Extract the [x, y] coordinate from the center of the cell holding the provided text.  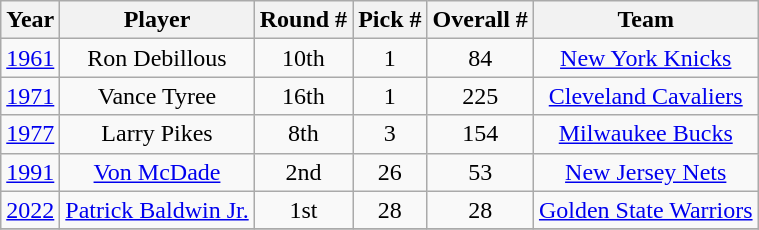
Larry Pikes [157, 134]
53 [480, 172]
225 [480, 96]
Pick # [390, 20]
Von McDade [157, 172]
1961 [30, 58]
Vance Tyree [157, 96]
Patrick Baldwin Jr. [157, 210]
2nd [303, 172]
26 [390, 172]
New York Knicks [646, 58]
Ron Debillous [157, 58]
1st [303, 210]
Round # [303, 20]
Milwaukee Bucks [646, 134]
Year [30, 20]
8th [303, 134]
1971 [30, 96]
1991 [30, 172]
Cleveland Cavaliers [646, 96]
84 [480, 58]
154 [480, 134]
Overall # [480, 20]
10th [303, 58]
Player [157, 20]
Team [646, 20]
16th [303, 96]
3 [390, 134]
2022 [30, 210]
Golden State Warriors [646, 210]
New Jersey Nets [646, 172]
1977 [30, 134]
